Extract the (x, y) coordinate from the center of the cell holding the provided text.  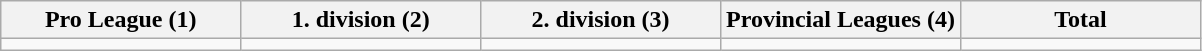
Pro League (1) (121, 20)
Total (1080, 20)
Provincial Leagues (4) (841, 20)
2. division (3) (601, 20)
1. division (2) (361, 20)
